Locate the cell with the specified text and output its (x, y) center coordinate. 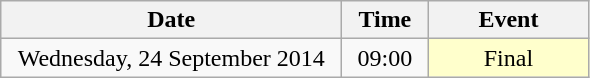
Final (508, 58)
Wednesday, 24 September 2014 (172, 58)
Time (385, 20)
09:00 (385, 58)
Event (508, 20)
Date (172, 20)
